Determine the [X, Y] coordinate at the center of the cell enclosing the given text.  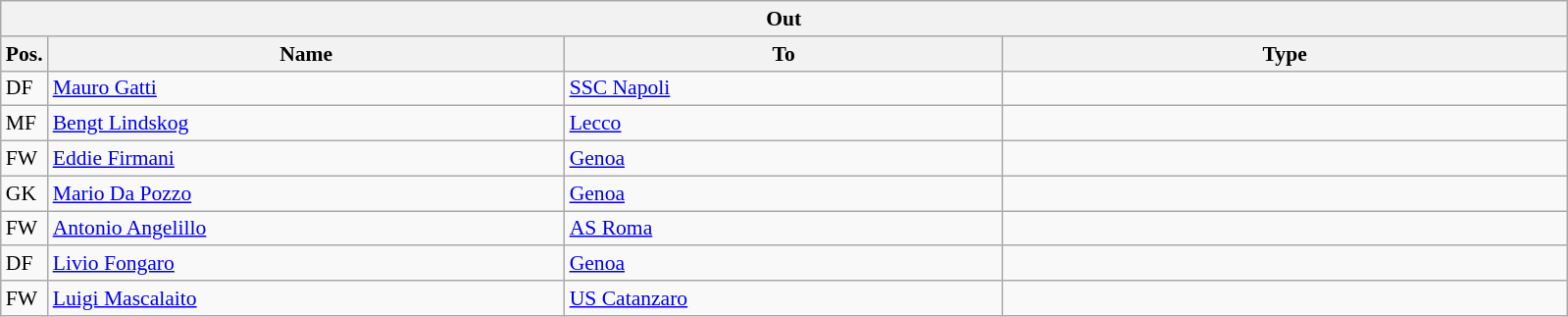
Mario Da Pozzo [306, 193]
AS Roma [784, 229]
Type [1285, 54]
Luigi Mascalaito [306, 298]
GK [25, 193]
Pos. [25, 54]
Eddie Firmani [306, 159]
Lecco [784, 124]
To [784, 54]
Bengt Lindskog [306, 124]
Livio Fongaro [306, 264]
Out [784, 19]
SSC Napoli [784, 88]
Mauro Gatti [306, 88]
Name [306, 54]
US Catanzaro [784, 298]
Antonio Angelillo [306, 229]
MF [25, 124]
